Return [x, y] of the center of cell containing provided text 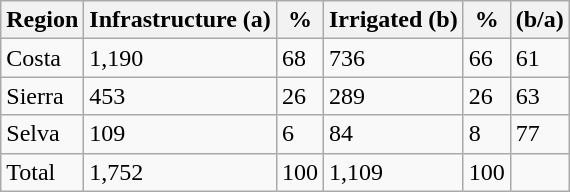
Costa [42, 58]
736 [393, 58]
66 [486, 58]
Total [42, 172]
Irrigated (b) [393, 20]
63 [540, 96]
8 [486, 134]
(b/a) [540, 20]
Sierra [42, 96]
1,752 [180, 172]
109 [180, 134]
289 [393, 96]
Region [42, 20]
84 [393, 134]
Infrastructure (a) [180, 20]
77 [540, 134]
1,109 [393, 172]
453 [180, 96]
61 [540, 58]
1,190 [180, 58]
Selva [42, 134]
68 [300, 58]
6 [300, 134]
